Locate the cell with the specified text and output its (x, y) center coordinate. 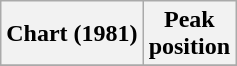
Peakposition (189, 34)
Chart (1981) (72, 34)
